Scan for the cell matching the given text and deliver its (X, Y) coordinate at center. 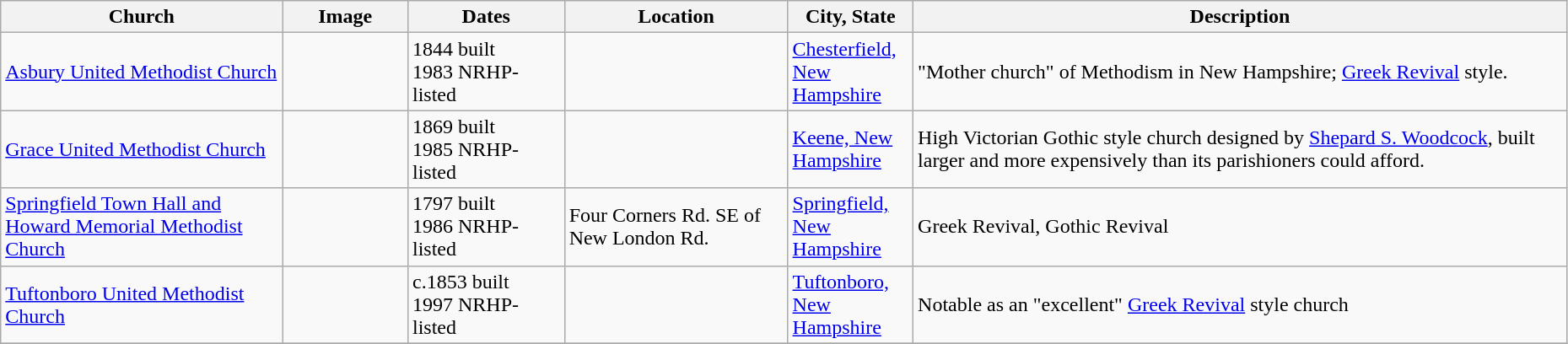
1869 built1985 NRHP-listed (486, 149)
Asbury United Methodist Church (142, 72)
Location (676, 17)
Image (346, 17)
High Victorian Gothic style church designed by Shepard S. Woodcock, built larger and more expensively than its parishioners could afford. (1240, 149)
Notable as an "excellent" Greek Revival style church (1240, 304)
City, State (850, 17)
Springfield, New Hampshire (850, 227)
c.1853 built1997 NRHP-listed (486, 304)
Tuftonboro, New Hampshire (850, 304)
Four Corners Rd. SE of New London Rd. (676, 227)
Chesterfield, New Hampshire (850, 72)
Greek Revival, Gothic Revival (1240, 227)
Dates (486, 17)
Description (1240, 17)
Keene, New Hampshire (850, 149)
1844 built1983 NRHP-listed (486, 72)
Tuftonboro United Methodist Church (142, 304)
Church (142, 17)
"Mother church" of Methodism in New Hampshire; Greek Revival style. (1240, 72)
Springfield Town Hall and Howard Memorial Methodist Church (142, 227)
1797 built1986 NRHP-listed (486, 227)
Grace United Methodist Church (142, 149)
